Extract the [x, y] coordinate from the center of the cell holding the provided text.  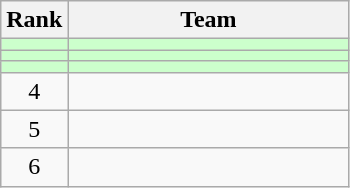
4 [34, 91]
Rank [34, 20]
5 [34, 129]
Team [208, 20]
6 [34, 167]
